Extract the [x, y] coordinate from the center of the cell holding the provided text.  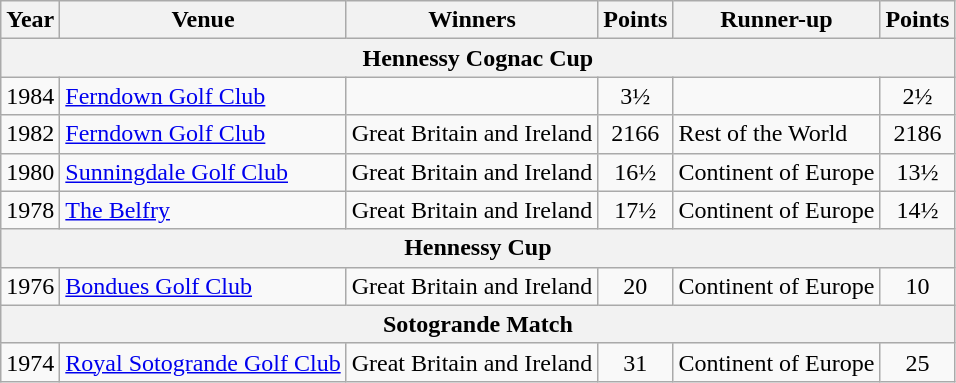
1976 [30, 286]
13½ [918, 172]
Runner-up [776, 20]
The Belfry [203, 210]
3½ [636, 96]
17½ [636, 210]
Rest of the World [776, 134]
1982 [30, 134]
Hennessy Cognac Cup [478, 58]
31 [636, 362]
25 [918, 362]
2186 [918, 134]
1980 [30, 172]
10 [918, 286]
Winners [472, 20]
Sotogrande Match [478, 324]
Venue [203, 20]
16½ [636, 172]
Hennessy Cup [478, 248]
1984 [30, 96]
2166 [636, 134]
14½ [918, 210]
Royal Sotogrande Golf Club [203, 362]
2½ [918, 96]
1974 [30, 362]
Year [30, 20]
1978 [30, 210]
Sunningdale Golf Club [203, 172]
Bondues Golf Club [203, 286]
20 [636, 286]
